Pinpoint the cell where the given text exists, returning its [x, y] midpoint coordinate. 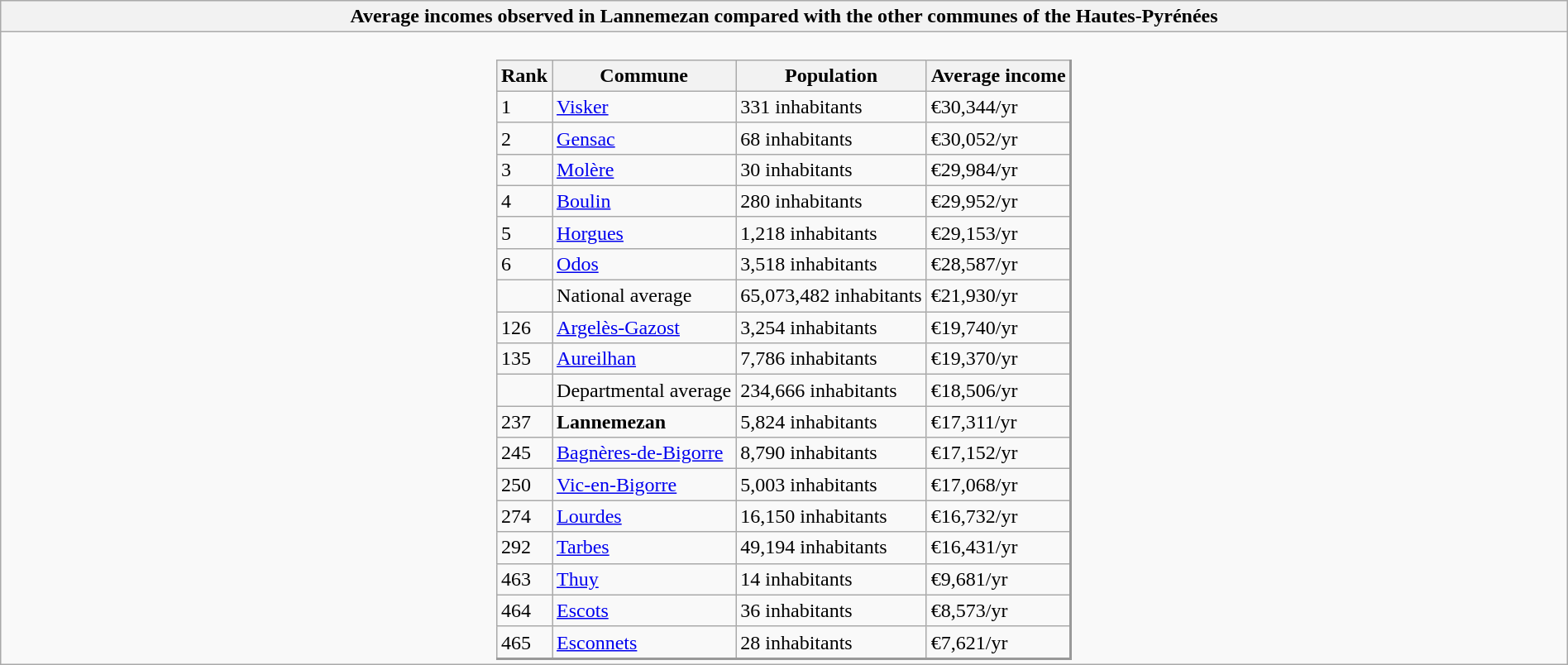
€30,344/yr [999, 107]
€28,587/yr [999, 264]
Molère [644, 170]
Rank [524, 75]
Average incomes observed in Lannemezan compared with the other communes of the Hautes-Pyrénées [784, 17]
Aureilhan [644, 359]
274 [524, 516]
14 inhabitants [831, 579]
Departmental average [644, 390]
331 inhabitants [831, 107]
€16,431/yr [999, 548]
Argelès-Gazost [644, 328]
465 [524, 642]
€30,052/yr [999, 138]
1,218 inhabitants [831, 232]
30 inhabitants [831, 170]
28 inhabitants [831, 642]
6 [524, 264]
€19,740/yr [999, 328]
Escots [644, 610]
€16,732/yr [999, 516]
€17,068/yr [999, 485]
Lannemezan [644, 422]
Horgues [644, 232]
3 [524, 170]
1 [524, 107]
5,003 inhabitants [831, 485]
126 [524, 328]
16,150 inhabitants [831, 516]
€29,153/yr [999, 232]
Thuy [644, 579]
€17,152/yr [999, 453]
4 [524, 201]
Esconnets [644, 642]
292 [524, 548]
7,786 inhabitants [831, 359]
Tarbes [644, 548]
135 [524, 359]
Population [831, 75]
€21,930/yr [999, 296]
237 [524, 422]
3,518 inhabitants [831, 264]
65,073,482 inhabitants [831, 296]
Visker [644, 107]
464 [524, 610]
Odos [644, 264]
49,194 inhabitants [831, 548]
5,824 inhabitants [831, 422]
Commune [644, 75]
Gensac [644, 138]
36 inhabitants [831, 610]
Lourdes [644, 516]
€7,621/yr [999, 642]
463 [524, 579]
€29,952/yr [999, 201]
68 inhabitants [831, 138]
245 [524, 453]
National average [644, 296]
Vic-en-Bigorre [644, 485]
€9,681/yr [999, 579]
3,254 inhabitants [831, 328]
2 [524, 138]
€18,506/yr [999, 390]
Average income [999, 75]
5 [524, 232]
€17,311/yr [999, 422]
€19,370/yr [999, 359]
280 inhabitants [831, 201]
250 [524, 485]
8,790 inhabitants [831, 453]
Bagnères-de-Bigorre [644, 453]
Boulin [644, 201]
€29,984/yr [999, 170]
€8,573/yr [999, 610]
234,666 inhabitants [831, 390]
